Return [x, y] of the center of cell containing provided text 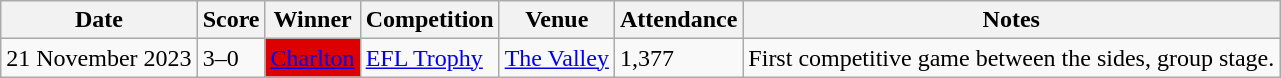
Date [99, 20]
The Valley [556, 58]
1,377 [678, 58]
Winner [312, 20]
Attendance [678, 20]
21 November 2023 [99, 58]
Score [231, 20]
EFL Trophy [430, 58]
First competitive game between the sides, group stage. [1012, 58]
3–0 [231, 58]
Venue [556, 20]
Notes [1012, 20]
Charlton [312, 58]
Competition [430, 20]
